Return (X, Y) of the center of cell containing provided text 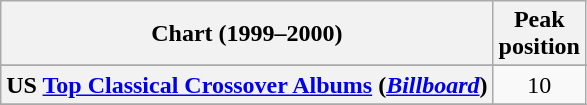
10 (539, 85)
Peakposition (539, 34)
Chart (1999–2000) (247, 34)
US Top Classical Crossover Albums (Billboard) (247, 85)
